Search for the cell housing the specified text and yield its (x, y) center coordinate. 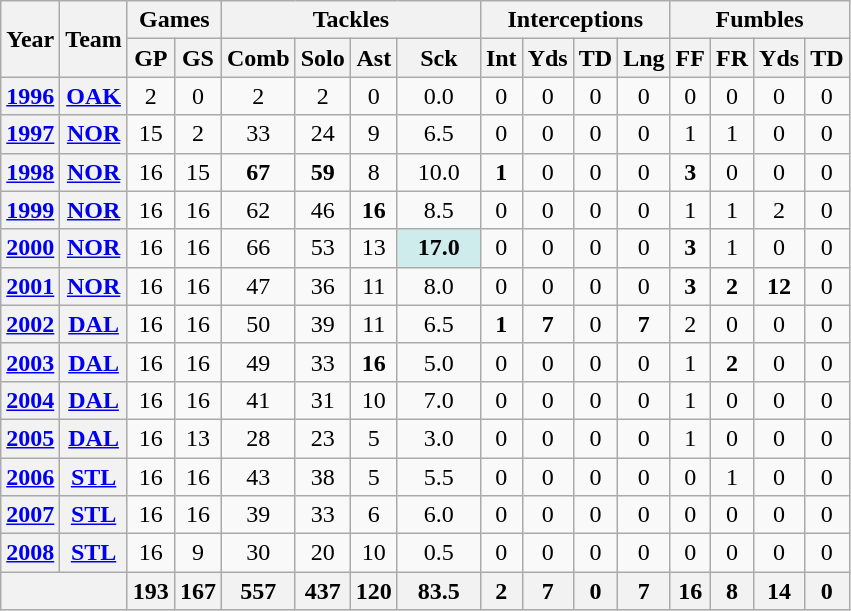
2000 (30, 248)
Fumbles (760, 20)
2005 (30, 438)
23 (322, 438)
14 (780, 591)
1999 (30, 210)
2003 (30, 362)
Tackles (350, 20)
6.0 (438, 515)
Comb (258, 58)
GP (150, 58)
5.5 (438, 477)
FF (690, 58)
2008 (30, 553)
Interceptions (575, 20)
67 (258, 172)
59 (322, 172)
8.0 (438, 286)
24 (322, 134)
30 (258, 553)
120 (374, 591)
31 (322, 400)
1998 (30, 172)
Ast (374, 58)
43 (258, 477)
Games (174, 20)
Lng (644, 58)
53 (322, 248)
FR (732, 58)
28 (258, 438)
66 (258, 248)
2004 (30, 400)
0.0 (438, 96)
Team (94, 39)
Int (501, 58)
8.5 (438, 210)
62 (258, 210)
36 (322, 286)
2007 (30, 515)
5.0 (438, 362)
46 (322, 210)
20 (322, 553)
1997 (30, 134)
OAK (94, 96)
2001 (30, 286)
GS (198, 58)
47 (258, 286)
557 (258, 591)
1996 (30, 96)
193 (150, 591)
6 (374, 515)
Year (30, 39)
7.0 (438, 400)
167 (198, 591)
41 (258, 400)
0.5 (438, 553)
2002 (30, 324)
10.0 (438, 172)
38 (322, 477)
Sck (438, 58)
83.5 (438, 591)
17.0 (438, 248)
12 (780, 286)
2006 (30, 477)
437 (322, 591)
3.0 (438, 438)
Solo (322, 58)
50 (258, 324)
49 (258, 362)
